Provide the (X, Y) coordinate of the cell's center where the given text is located.  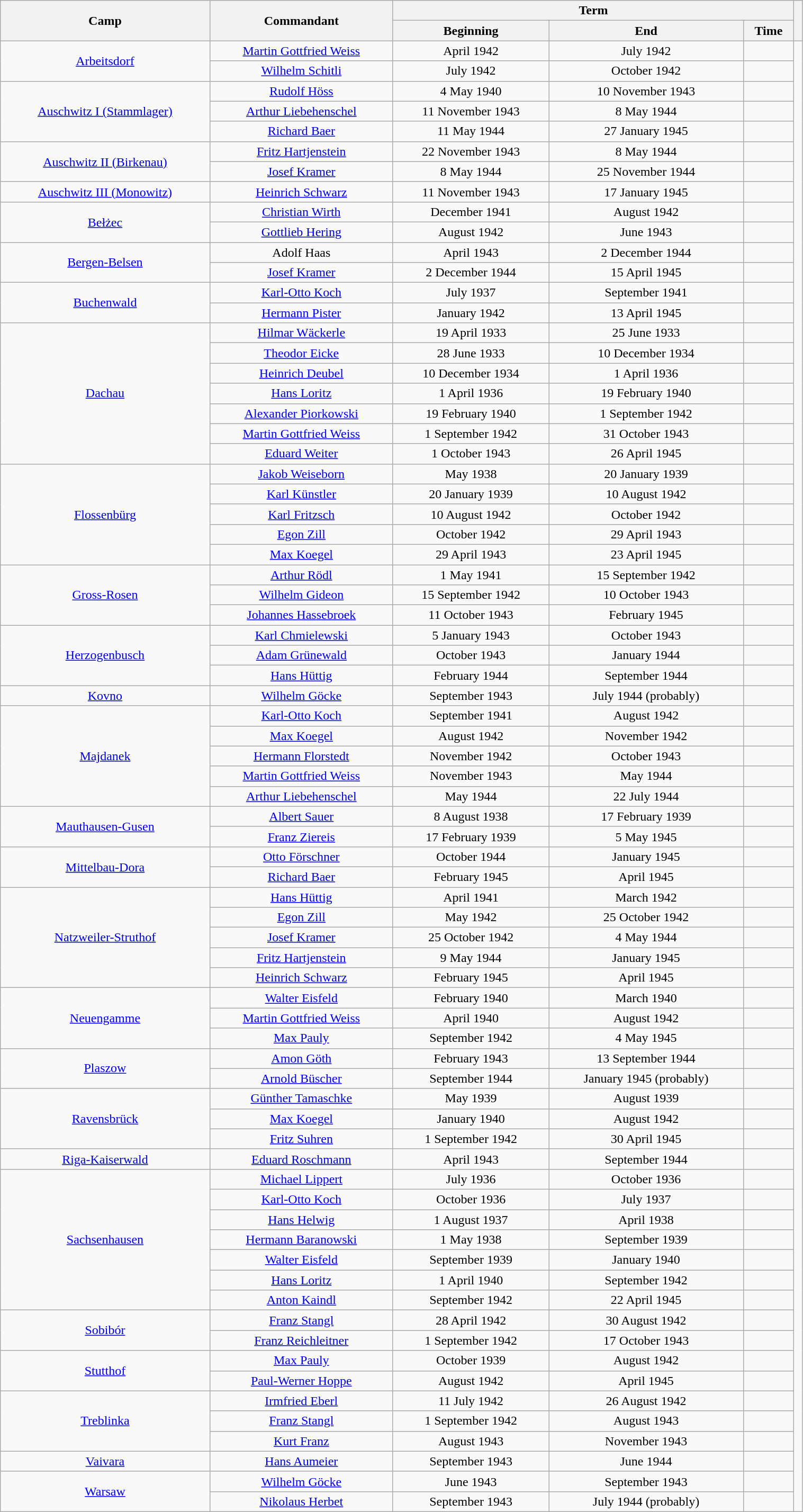
4 May 1944 (646, 938)
Franz Ziereis (301, 836)
Alexander Piorkowski (301, 413)
Plaszow (105, 1068)
Wilhelm Gideon (301, 595)
Fritz Suhren (301, 1139)
Albert Sauer (301, 816)
Treblinka (105, 1421)
Jakob Weiseborn (301, 474)
Auschwitz III (Monowitz) (105, 192)
Bergen-Belsen (105, 263)
22 April 1945 (646, 1300)
Mauthausen-Gusen (105, 826)
Dachau (105, 393)
March 1942 (646, 897)
July 1936 (471, 1179)
22 November 1943 (471, 151)
11 July 1942 (471, 1401)
Sobibór (105, 1330)
Heinrich Deubel (301, 373)
April 1941 (471, 897)
Auschwitz II (Birkenau) (105, 161)
Karl Künstler (301, 494)
13 September 1944 (646, 1058)
15 April 1945 (646, 273)
Bełżec (105, 222)
28 June 1933 (471, 353)
January 1945 (probably) (646, 1078)
Arthur Rödl (301, 574)
Camp (105, 21)
8 August 1938 (471, 816)
Eduard Weiter (301, 454)
Arbeitsdorf (105, 61)
Hermann Baranowski (301, 1240)
25 June 1933 (646, 333)
Amon Göth (301, 1058)
Michael Lippert (301, 1179)
27 January 1945 (646, 131)
30 April 1945 (646, 1139)
October 1939 (471, 1361)
Herzogenbusch (105, 655)
19 April 1933 (471, 333)
11 October 1943 (471, 615)
May 1942 (471, 917)
April 1938 (646, 1219)
Sachsenhausen (105, 1239)
April 1942 (471, 51)
Commandant (301, 21)
Neuengamme (105, 1018)
Mittelbau-Dora (105, 867)
10 November 1943 (646, 91)
Franz Reichleitner (301, 1340)
4 May 1940 (471, 91)
23 April 1945 (646, 554)
May 1938 (471, 474)
Buchenwald (105, 303)
June 1944 (646, 1461)
1 April 1940 (471, 1280)
Otto Förschner (301, 857)
Rudolf Höss (301, 91)
26 August 1942 (646, 1401)
Warsaw (105, 1491)
April 1940 (471, 1018)
Johannes Hassebroek (301, 615)
25 November 1944 (646, 172)
Term (593, 11)
28 April 1942 (471, 1320)
Beginning (471, 31)
Irmfried Eberl (301, 1401)
1 October 1943 (471, 454)
Nikolaus Herbet (301, 1501)
Adolf Haas (301, 253)
1 May 1938 (471, 1240)
Paul-Werner Hoppe (301, 1381)
Ravensbrück (105, 1119)
February 1943 (471, 1058)
9 May 1944 (471, 958)
26 April 1945 (646, 454)
22 July 1944 (646, 796)
Time (769, 31)
Natzweiler-Struthof (105, 938)
Auschwitz I (Stammlager) (105, 111)
Majdanek (105, 756)
Vaivara (105, 1461)
Riga-Kaiserwald (105, 1159)
Kovno (105, 696)
Hilmar Wäckerle (301, 333)
Gross-Rosen (105, 595)
1 May 1941 (471, 574)
Arnold Büscher (301, 1078)
10 October 1943 (646, 595)
Karl Fritzsch (301, 514)
5 May 1945 (646, 836)
4 May 1945 (646, 1038)
February 1940 (471, 998)
13 April 1945 (646, 313)
January 1942 (471, 313)
October 1944 (471, 857)
Hans Aumeier (301, 1461)
Wilhelm Schitli (301, 71)
December 1941 (471, 212)
Kurt Franz (301, 1441)
5 January 1943 (471, 635)
Hans Helwig (301, 1219)
March 1940 (646, 998)
Christian Wirth (301, 212)
31 October 1943 (646, 434)
End (646, 31)
Flossenbürg (105, 514)
Eduard Roschmann (301, 1159)
Karl Chmielewski (301, 635)
May 1939 (471, 1099)
Günther Tamaschke (301, 1099)
11 May 1944 (471, 131)
1 August 1937 (471, 1219)
Gottlieb Hering (301, 232)
17 January 1945 (646, 192)
January 1944 (646, 655)
Hermann Pister (301, 313)
Stutthof (105, 1371)
Adam Grünewald (301, 655)
Hermann Florstedt (301, 756)
August 1939 (646, 1099)
30 August 1942 (646, 1320)
17 October 1943 (646, 1340)
Theodor Eicke (301, 353)
Anton Kaindl (301, 1300)
February 1944 (471, 676)
